Locate the cell with the specified text and output its [X, Y] center coordinate. 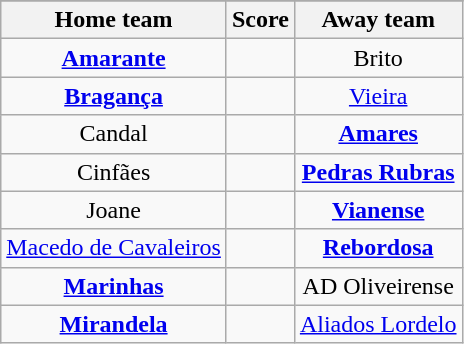
Away team [378, 20]
Joane [114, 210]
Cinfães [114, 172]
Rebordosa [378, 248]
Mirandela [114, 324]
Bragança [114, 96]
Brito [378, 58]
Score [260, 20]
Amares [378, 134]
Vianense [378, 210]
Aliados Lordelo [378, 324]
Marinhas [114, 286]
Macedo de Cavaleiros [114, 248]
Home team [114, 20]
Vieira [378, 96]
Pedras Rubras [378, 172]
Amarante [114, 58]
Candal [114, 134]
AD Oliveirense [378, 286]
